Return the [X, Y] coordinate for the center point of the cell that contains the specified text.  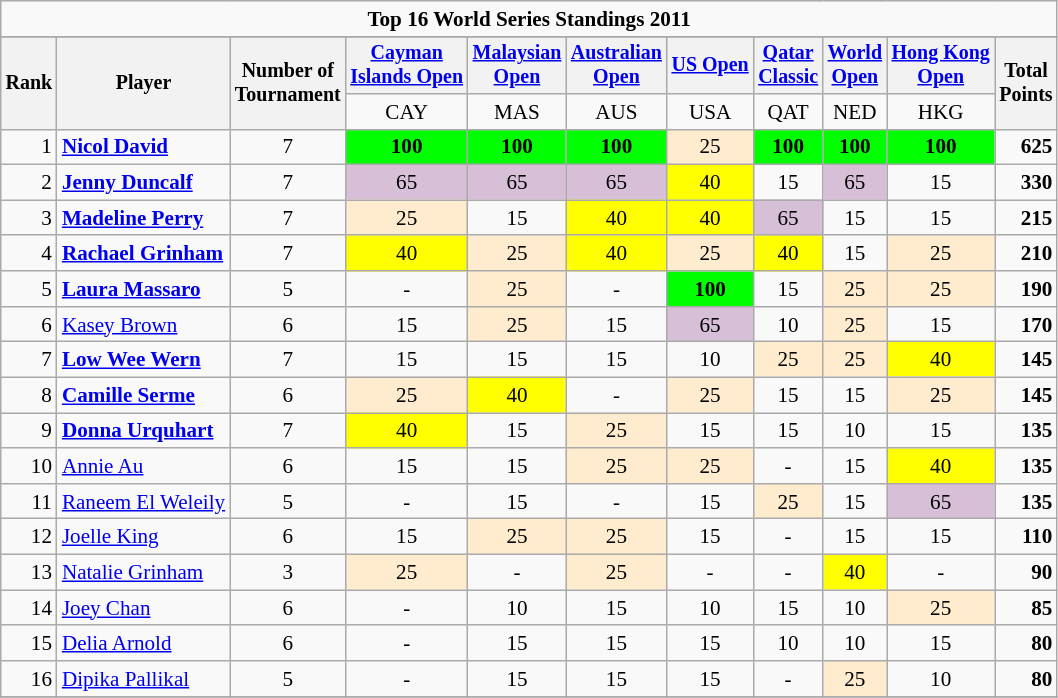
Top 16 World Series Standings 2011 [530, 18]
Low Wee Wern [144, 360]
85 [1026, 608]
Joelle King [144, 536]
14 [29, 608]
210 [1026, 252]
AUS [616, 112]
CAY [407, 112]
Hong KongOpen [941, 64]
13 [29, 572]
330 [1026, 182]
12 [29, 536]
Raneem El Weleily [144, 502]
MalaysianOpen [517, 64]
8 [29, 394]
Dipika Pallikal [144, 678]
11 [29, 502]
9 [29, 430]
AustralianOpen [616, 64]
Jenny Duncalf [144, 182]
WorldOpen [855, 64]
90 [1026, 572]
Natalie Grinham [144, 572]
Nicol David [144, 146]
625 [1026, 146]
Player [144, 82]
Laura Massaro [144, 288]
USA [710, 112]
QatarClassic [788, 64]
4 [29, 252]
Donna Urquhart [144, 430]
NED [855, 112]
Madeline Perry [144, 218]
170 [1026, 324]
CaymanIslands Open [407, 64]
190 [1026, 288]
16 [29, 678]
215 [1026, 218]
Annie Au [144, 466]
Delia Arnold [144, 642]
2 [29, 182]
US Open [710, 64]
QAT [788, 112]
TotalPoints [1026, 82]
Number ofTournament [288, 82]
MAS [517, 112]
110 [1026, 536]
HKG [941, 112]
Joey Chan [144, 608]
1 [29, 146]
Camille Serme [144, 394]
Rachael Grinham [144, 252]
Kasey Brown [144, 324]
Rank [29, 82]
